Output the (X, Y) coordinate of the center of the cell containing the given text.  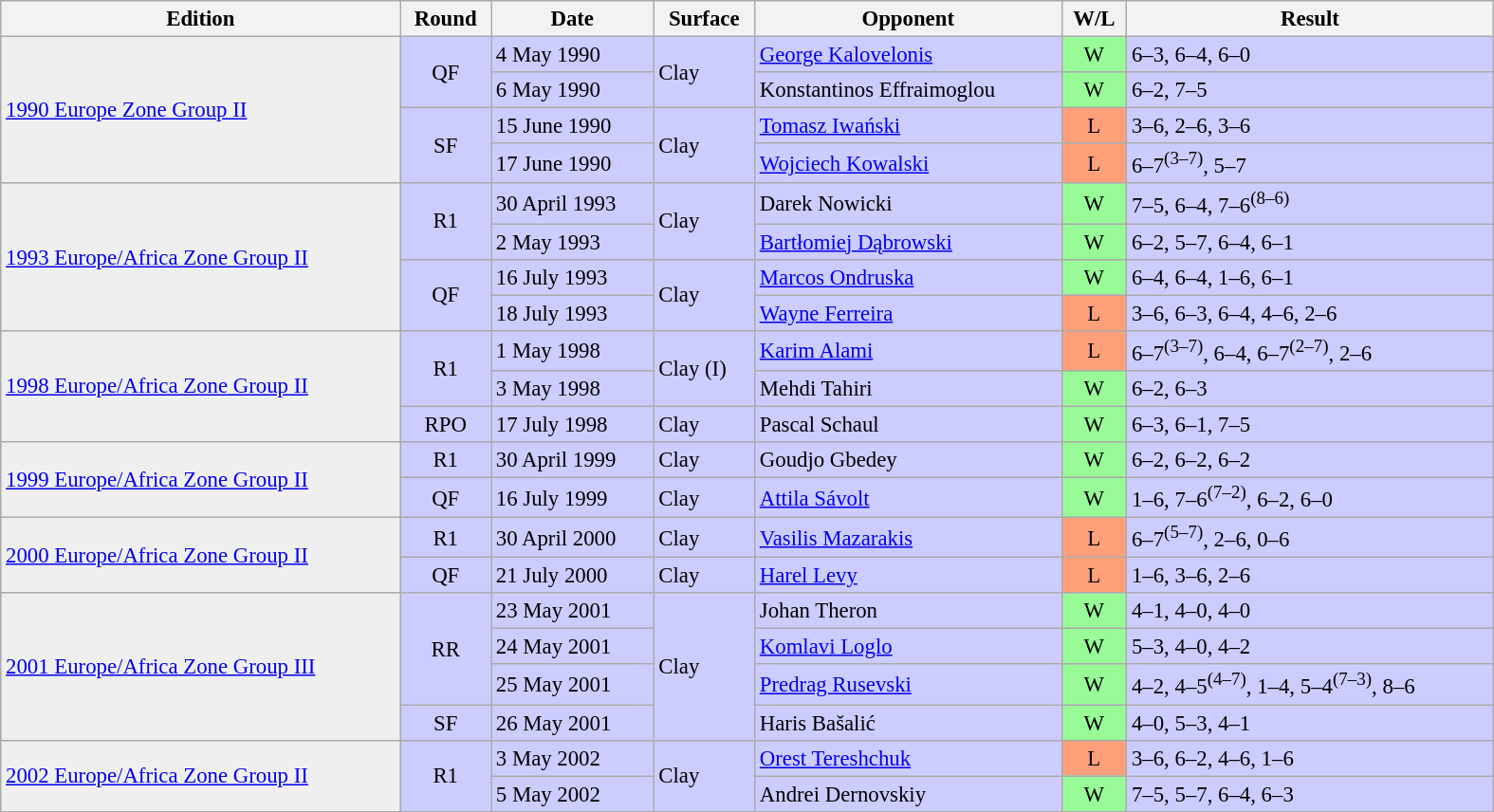
2000 Europe/Africa Zone Group II (201, 556)
2 May 1993 (573, 242)
3 May 2002 (573, 758)
2002 Europe/Africa Zone Group II (201, 776)
6–2, 7–5 (1311, 90)
Pascal Schaul (908, 424)
Karim Alami (908, 350)
6–4, 6–4, 1–6, 6–1 (1311, 277)
6–3, 6–1, 7–5 (1311, 424)
Tomasz Iwański (908, 126)
30 April 1993 (573, 204)
4–2, 4–5(4–7), 1–4, 5–4(7–3), 8–6 (1311, 685)
24 May 2001 (573, 647)
6–7(3–7), 5–7 (1311, 163)
6–2, 6–3 (1311, 389)
W/L (1095, 19)
Konstantinos Effraimoglou (908, 90)
Surface (704, 19)
RPO (446, 424)
Marcos Ondruska (908, 277)
RR (446, 649)
6–7(5–7), 2–6, 0–6 (1311, 538)
16 July 1993 (573, 277)
15 June 1990 (573, 126)
Date (573, 19)
Darek Nowicki (908, 204)
6 May 1990 (573, 90)
6–7(3–7), 6–4, 6–7(2–7), 2–6 (1311, 350)
1–6, 7–6(7–2), 6–2, 6–0 (1311, 497)
Result (1311, 19)
4 May 1990 (573, 55)
Harel Levy (908, 576)
23 May 2001 (573, 611)
30 April 2000 (573, 538)
6–3, 6–4, 6–0 (1311, 55)
6–2, 6–2, 6–2 (1311, 460)
Johan Theron (908, 611)
3 May 1998 (573, 389)
7–5, 6–4, 7–6(8–6) (1311, 204)
25 May 2001 (573, 685)
Edition (201, 19)
3–6, 6–2, 4–6, 1–6 (1311, 758)
1–6, 3–6, 2–6 (1311, 576)
Goudjo Gbedey (908, 460)
17 July 1998 (573, 424)
2001 Europe/Africa Zone Group III (201, 666)
Bartłomiej Dąbrowski (908, 242)
1 May 1998 (573, 350)
1990 Europe Zone Group II (201, 110)
3–6, 2–6, 3–6 (1311, 126)
Mehdi Tahiri (908, 389)
Attila Sávolt (908, 497)
7–5, 5–7, 6–4, 6–3 (1311, 794)
26 May 2001 (573, 723)
Haris Bašalić (908, 723)
5–3, 4–0, 4–2 (1311, 647)
1998 Europe/Africa Zone Group II (201, 385)
Round (446, 19)
Wojciech Kowalski (908, 163)
4–1, 4–0, 4–0 (1311, 611)
Wayne Ferreira (908, 313)
3–6, 6–3, 6–4, 4–6, 2–6 (1311, 313)
1993 Europe/Africa Zone Group II (201, 258)
4–0, 5–3, 4–1 (1311, 723)
Andrei Dernovskiy (908, 794)
5 May 2002 (573, 794)
17 June 1990 (573, 163)
Orest Tereshchuk (908, 758)
18 July 1993 (573, 313)
16 July 1999 (573, 497)
Predrag Rusevski (908, 685)
1999 Europe/Africa Zone Group II (201, 480)
Opponent (908, 19)
6–2, 5–7, 6–4, 6–1 (1311, 242)
21 July 2000 (573, 576)
Vasilis Mazarakis (908, 538)
George Kalovelonis (908, 55)
Clay (I) (704, 368)
30 April 1999 (573, 460)
Komlavi Loglo (908, 647)
